Output the [X, Y] coordinate of the center of the cell containing the given text.  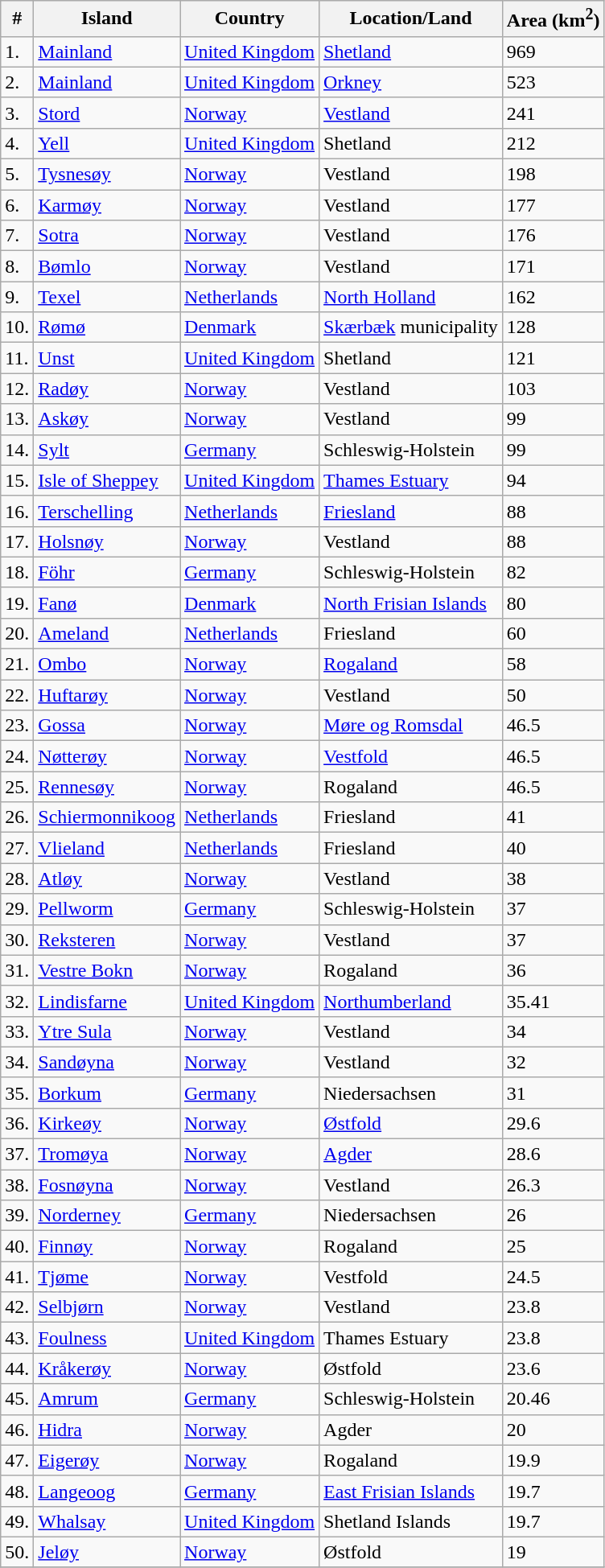
29.6 [554, 1123]
94 [554, 480]
Ytre Sula [107, 1031]
177 [554, 205]
38 [554, 879]
Holsnøy [107, 541]
32. [18, 1001]
26.3 [554, 1185]
North Holland [411, 297]
41 [554, 817]
19.9 [554, 1460]
41. [18, 1277]
Orkney [411, 82]
Eigerøy [107, 1460]
Shetland Islands [411, 1521]
Location/Land [411, 19]
24. [18, 756]
Island [107, 19]
4. [18, 143]
39. [18, 1216]
Whalsay [107, 1521]
212 [554, 143]
47. [18, 1460]
Selbjørn [107, 1307]
Fosnøyna [107, 1185]
37. [18, 1154]
20. [18, 633]
128 [554, 327]
34. [18, 1062]
24.5 [554, 1277]
26 [554, 1216]
32 [554, 1062]
49. [18, 1521]
North Frisian Islands [411, 603]
46. [18, 1430]
7. [18, 236]
198 [554, 175]
38. [18, 1185]
Langeoog [107, 1491]
45. [18, 1399]
27. [18, 848]
Vlieland [107, 848]
31. [18, 970]
25. [18, 787]
42. [18, 1307]
19 [554, 1552]
Ameland [107, 633]
48. [18, 1491]
Nøtterøy [107, 756]
44. [18, 1368]
8. [18, 266]
Ombo [107, 665]
Sandøyna [107, 1062]
969 [554, 51]
20.46 [554, 1399]
103 [554, 389]
22. [18, 695]
9. [18, 297]
50 [554, 695]
29. [18, 909]
Radøy [107, 389]
31 [554, 1093]
Fanø [107, 603]
35.41 [554, 1001]
Rennesøy [107, 787]
Country [249, 19]
26. [18, 817]
Terschelling [107, 511]
12. [18, 389]
20 [554, 1430]
58 [554, 665]
241 [554, 113]
Tysnesøy [107, 175]
23. [18, 726]
60 [554, 633]
Askøy [107, 419]
2. [18, 82]
17. [18, 541]
Schiermonnikoog [107, 817]
121 [554, 358]
6. [18, 205]
21. [18, 665]
East Frisian Islands [411, 1491]
19. [18, 603]
Texel [107, 297]
Hidra [107, 1430]
162 [554, 297]
34 [554, 1031]
Sotra [107, 236]
Jeløy [107, 1552]
Tromøya [107, 1154]
171 [554, 266]
Tjøme [107, 1277]
Skærbæk municipality [411, 327]
Amrum [107, 1399]
Pellworm [107, 909]
Sylt [107, 450]
Gossa [107, 726]
14. [18, 450]
50. [18, 1552]
11. [18, 358]
Bømlo [107, 266]
80 [554, 603]
82 [554, 572]
Vestre Bokn [107, 970]
Lindisfarne [107, 1001]
Unst [107, 358]
Föhr [107, 572]
25 [554, 1246]
Foulness [107, 1338]
43. [18, 1338]
Huftarøy [107, 695]
10. [18, 327]
35. [18, 1093]
5. [18, 175]
Yell [107, 143]
Stord [107, 113]
523 [554, 82]
40. [18, 1246]
30. [18, 940]
Finnøy [107, 1246]
Atløy [107, 879]
18. [18, 572]
28. [18, 879]
Karmøy [107, 205]
1. [18, 51]
23.6 [554, 1368]
Reksteren [107, 940]
Isle of Sheppey [107, 480]
Møre og Romsdal [411, 726]
176 [554, 236]
Kråkerøy [107, 1368]
15. [18, 480]
40 [554, 848]
Northumberland [411, 1001]
3. [18, 113]
16. [18, 511]
# [18, 19]
36 [554, 970]
33. [18, 1031]
Rømø [107, 327]
Norderney [107, 1216]
13. [18, 419]
36. [18, 1123]
Area (km2) [554, 19]
28.6 [554, 1154]
Borkum [107, 1093]
Kirkeøy [107, 1123]
